Extract the (x, y) coordinate from the center of the cell holding the provided text.  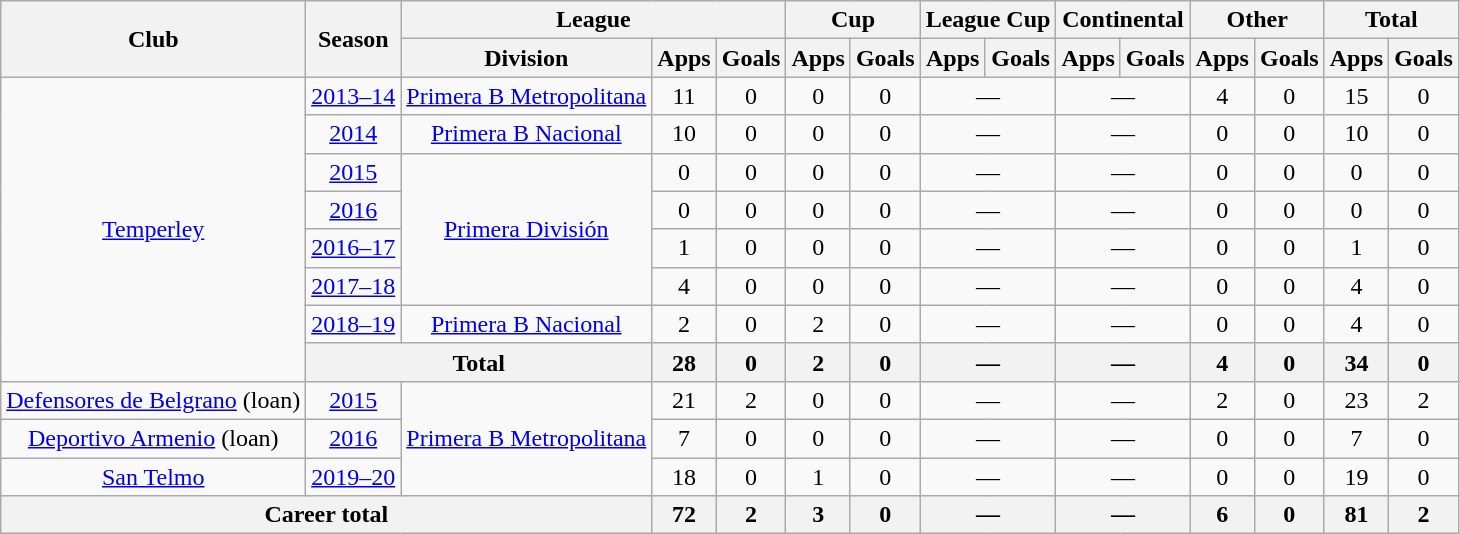
2016–17 (354, 248)
72 (684, 515)
15 (1356, 96)
Cup (853, 20)
Continental (1123, 20)
Deportivo Armenio (loan) (154, 438)
Primera División (526, 229)
Temperley (154, 229)
Other (1257, 20)
League Cup (988, 20)
23 (1356, 400)
6 (1222, 515)
2014 (354, 134)
Defensores de Belgrano (loan) (154, 400)
2018–19 (354, 324)
San Telmo (154, 477)
21 (684, 400)
Division (526, 58)
34 (1356, 362)
Career total (326, 515)
81 (1356, 515)
2019–20 (354, 477)
11 (684, 96)
League (594, 20)
18 (684, 477)
Season (354, 39)
Club (154, 39)
28 (684, 362)
3 (818, 515)
2013–14 (354, 96)
19 (1356, 477)
2017–18 (354, 286)
